Detect which cell encompasses the target text, then output its (X, Y) center coordinate. 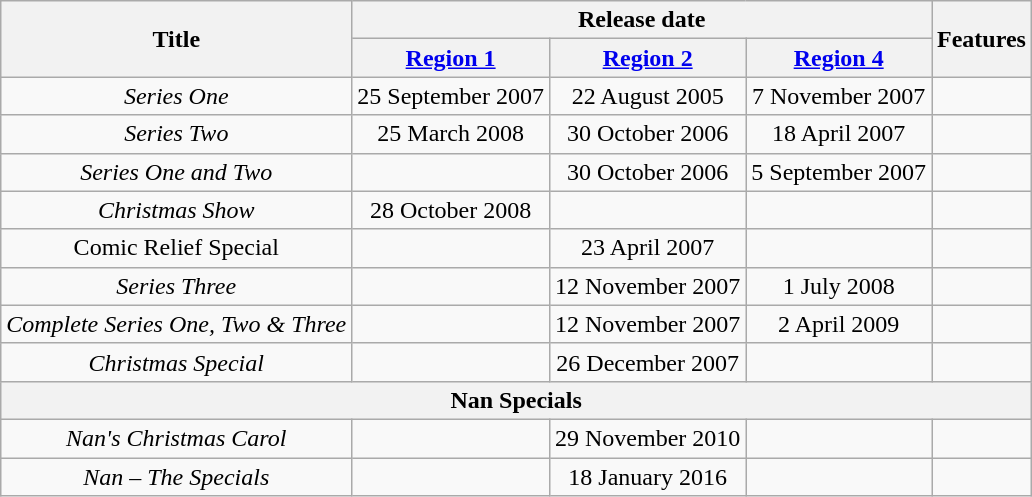
26 December 2007 (647, 362)
Region 1 (451, 58)
28 October 2008 (451, 210)
Region 4 (839, 58)
Series Two (176, 134)
5 September 2007 (839, 172)
Region 2 (647, 58)
Series One and Two (176, 172)
Series Three (176, 286)
Comic Relief Special (176, 248)
18 January 2016 (647, 477)
7 November 2007 (839, 96)
18 April 2007 (839, 134)
Series One (176, 96)
Nan Specials (516, 400)
25 March 2008 (451, 134)
Features (982, 39)
Title (176, 39)
25 September 2007 (451, 96)
Nan – The Specials (176, 477)
29 November 2010 (647, 438)
23 April 2007 (647, 248)
2 April 2009 (839, 324)
Christmas Show (176, 210)
22 August 2005 (647, 96)
1 July 2008 (839, 286)
Complete Series One, Two & Three (176, 324)
Nan's Christmas Carol (176, 438)
Christmas Special (176, 362)
Release date (642, 20)
